Return the (x, y) coordinate for the center point of the cell that contains the specified text.  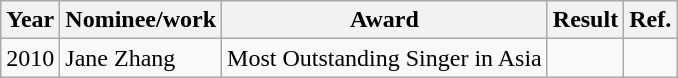
Ref. (650, 20)
2010 (30, 58)
Jane Zhang (141, 58)
Year (30, 20)
Nominee/work (141, 20)
Award (385, 20)
Result (585, 20)
Most Outstanding Singer in Asia (385, 58)
